Search for the cell housing the specified text and yield its [X, Y] center coordinate. 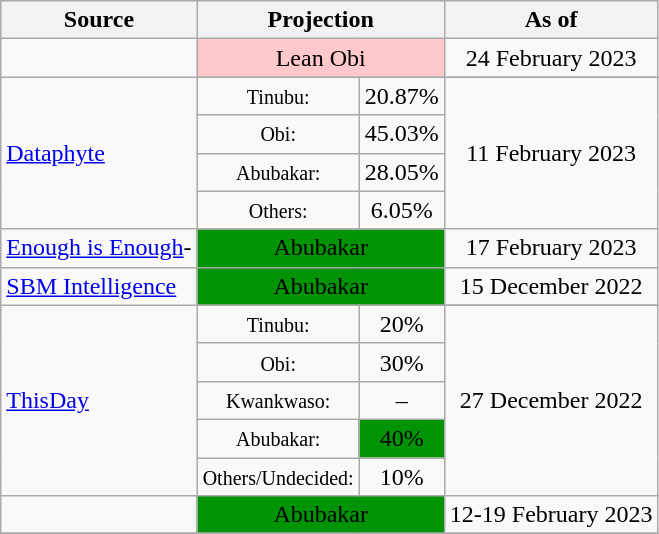
12-19 February 2023 [551, 515]
– [402, 400]
11 February 2023 [551, 153]
45.03% [402, 134]
ThisDay [99, 400]
10% [402, 477]
20.87% [402, 96]
Source [99, 20]
6.05% [402, 210]
27 December 2022 [551, 400]
Others/Undecided: [278, 477]
Kwankwaso: [278, 400]
15 December 2022 [551, 286]
Projection [320, 20]
30% [402, 362]
As of [551, 20]
24 February 2023 [551, 58]
17 February 2023 [551, 248]
Dataphyte [99, 153]
28.05% [402, 172]
20% [402, 324]
Enough is Enough- [99, 248]
40% [402, 438]
Lean Obi [320, 58]
SBM Intelligence [99, 286]
Others: [278, 210]
